Determine the [X, Y] coordinate at the center of the cell enclosing the given text.  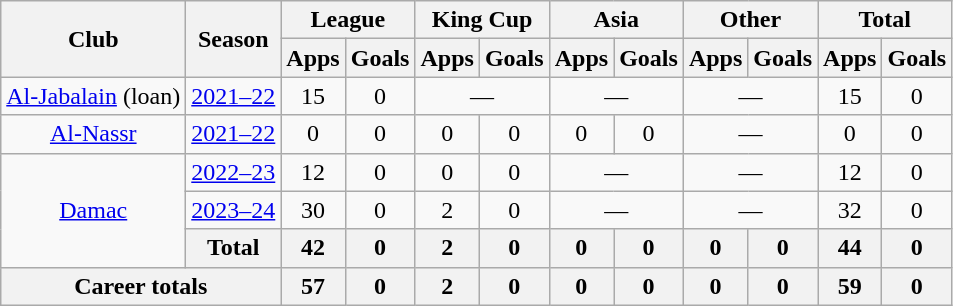
Other [750, 20]
League [348, 20]
44 [850, 248]
2023–24 [234, 210]
Asia [616, 20]
32 [850, 210]
42 [313, 248]
30 [313, 210]
57 [313, 286]
59 [850, 286]
Career totals [141, 286]
Damac [94, 210]
2022–23 [234, 172]
Al-Jabalain (loan) [94, 96]
Al-Nassr [94, 134]
Season [234, 39]
King Cup [482, 20]
Club [94, 39]
